Output the (X, Y) coordinate of the center of the cell containing the given text.  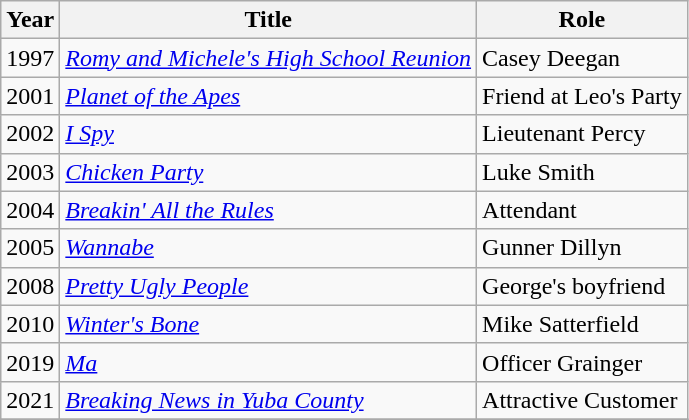
2002 (30, 134)
2004 (30, 210)
Luke Smith (582, 172)
I Spy (268, 134)
2005 (30, 248)
Breaking News in Yuba County (268, 400)
Friend at Leo's Party (582, 96)
Planet of the Apes (268, 96)
Officer Grainger (582, 362)
Lieutenant Percy (582, 134)
Pretty Ugly People (268, 286)
Attractive Customer (582, 400)
2021 (30, 400)
2001 (30, 96)
Title (268, 20)
Gunner Dillyn (582, 248)
2008 (30, 286)
Winter's Bone (268, 324)
Attendant (582, 210)
Mike Satterfield (582, 324)
2019 (30, 362)
Wannabe (268, 248)
1997 (30, 58)
2010 (30, 324)
Romy and Michele's High School Reunion (268, 58)
Chicken Party (268, 172)
2003 (30, 172)
Breakin' All the Rules (268, 210)
Role (582, 20)
George's boyfriend (582, 286)
Ma (268, 362)
Year (30, 20)
Casey Deegan (582, 58)
